Determine the [X, Y] coordinate at the center of the cell enclosing the given text.  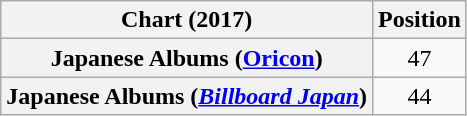
47 [420, 58]
Japanese Albums (Billboard Japan) [187, 96]
Position [420, 20]
44 [420, 96]
Japanese Albums (Oricon) [187, 58]
Chart (2017) [187, 20]
